Scan for the cell matching the given text and deliver its [X, Y] coordinate at center. 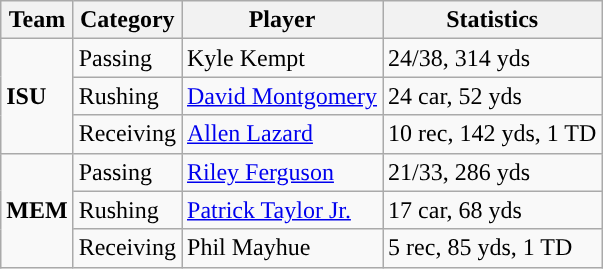
17 car, 68 yds [492, 210]
21/33, 286 yds [492, 172]
24 car, 52 yds [492, 96]
10 rec, 142 yds, 1 TD [492, 134]
Kyle Kempt [282, 58]
Phil Mayhue [282, 248]
David Montgomery [282, 96]
Category [127, 20]
Team [37, 20]
Riley Ferguson [282, 172]
Allen Lazard [282, 134]
24/38, 314 yds [492, 58]
MEM [37, 210]
ISU [37, 96]
Player [282, 20]
5 rec, 85 yds, 1 TD [492, 248]
Patrick Taylor Jr. [282, 210]
Statistics [492, 20]
